Provide the [x, y] coordinate of the cell's center where the given text is located.  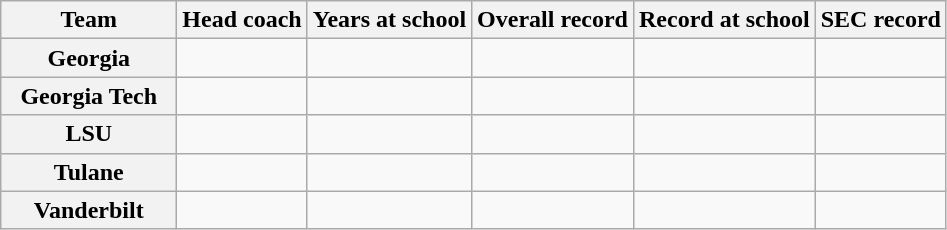
Georgia Tech [89, 96]
Record at school [724, 20]
Years at school [389, 20]
Georgia [89, 58]
LSU [89, 134]
SEC record [880, 20]
Vanderbilt [89, 210]
Tulane [89, 172]
Overall record [553, 20]
Team [89, 20]
Head coach [242, 20]
